Locate the cell with the specified text and output its (x, y) center coordinate. 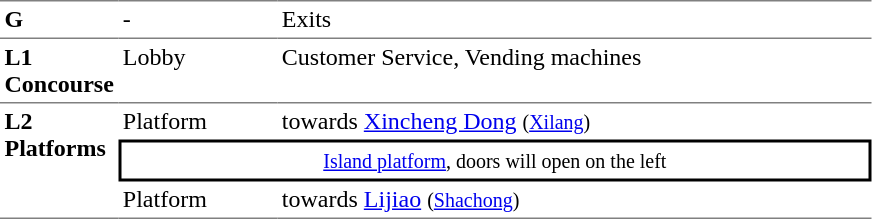
Lobby (198, 71)
Exits (574, 19)
Platform (198, 122)
L1Concourse (59, 71)
towards Xincheng Dong (Xilang) (574, 122)
Island platform, doors will open on the left (494, 161)
- (198, 19)
G (59, 19)
Customer Service, Vending machines (574, 71)
